Locate the cell with the specified text and output its (x, y) center coordinate. 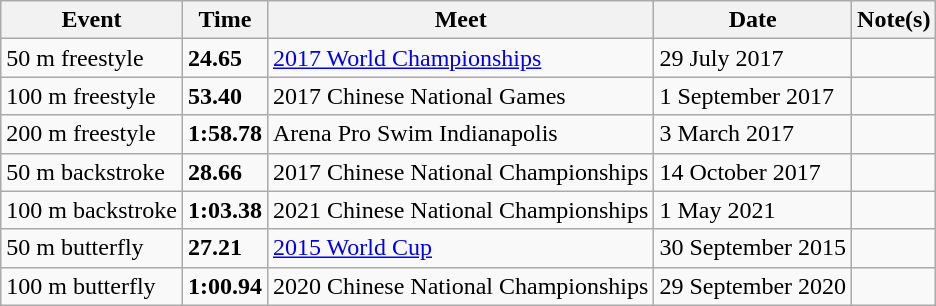
27.21 (224, 248)
Arena Pro Swim Indianapolis (460, 134)
24.65 (224, 58)
50 m backstroke (92, 172)
1 September 2017 (753, 96)
Date (753, 20)
100 m backstroke (92, 210)
30 September 2015 (753, 248)
53.40 (224, 96)
2017 Chinese National Championships (460, 172)
Meet (460, 20)
1:58.78 (224, 134)
Note(s) (894, 20)
1:00.94 (224, 286)
28.66 (224, 172)
50 m butterfly (92, 248)
100 m freestyle (92, 96)
2017 Chinese National Games (460, 96)
3 March 2017 (753, 134)
29 July 2017 (753, 58)
50 m freestyle (92, 58)
29 September 2020 (753, 286)
1:03.38 (224, 210)
Time (224, 20)
2021 Chinese National Championships (460, 210)
100 m butterfly (92, 286)
2017 World Championships (460, 58)
14 October 2017 (753, 172)
2020 Chinese National Championships (460, 286)
Event (92, 20)
200 m freestyle (92, 134)
1 May 2021 (753, 210)
2015 World Cup (460, 248)
